Search for the cell housing the specified text and yield its [X, Y] center coordinate. 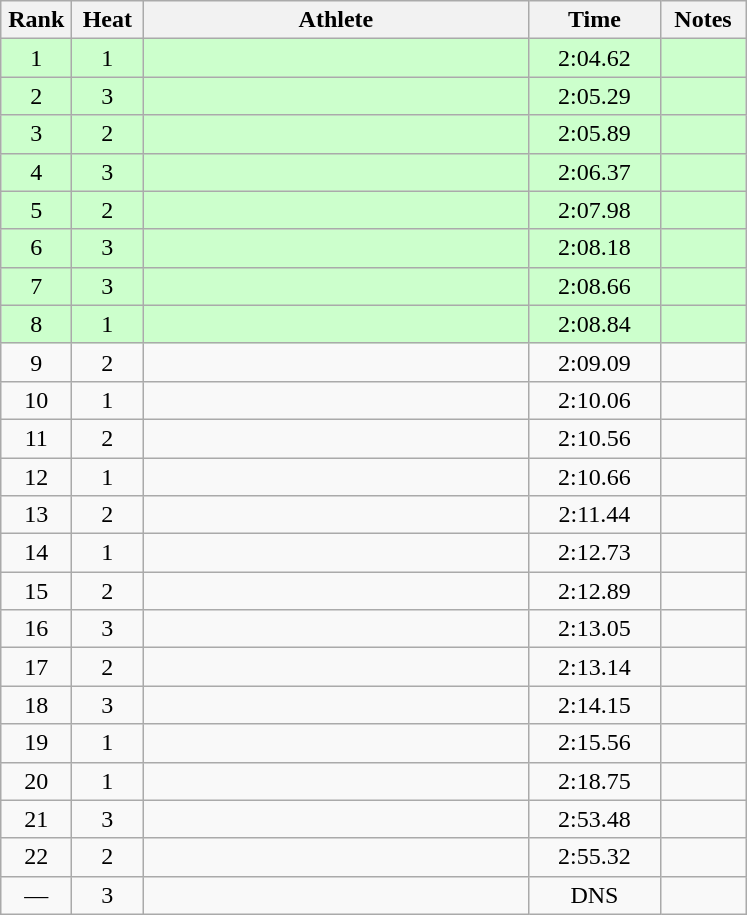
Time [594, 20]
2:15.56 [594, 743]
2:18.75 [594, 781]
2:14.15 [594, 705]
8 [36, 324]
2:55.32 [594, 857]
21 [36, 819]
17 [36, 667]
2:10.66 [594, 477]
6 [36, 248]
Athlete [336, 20]
2:05.89 [594, 134]
2:05.29 [594, 96]
DNS [594, 895]
19 [36, 743]
2:13.05 [594, 629]
16 [36, 629]
20 [36, 781]
22 [36, 857]
13 [36, 515]
Rank [36, 20]
2:07.98 [594, 210]
7 [36, 286]
2:08.18 [594, 248]
18 [36, 705]
14 [36, 553]
2:12.89 [594, 591]
9 [36, 362]
11 [36, 438]
2:11.44 [594, 515]
2:09.09 [594, 362]
2:13.14 [594, 667]
12 [36, 477]
2:53.48 [594, 819]
2:08.84 [594, 324]
Heat [108, 20]
10 [36, 400]
2:12.73 [594, 553]
Notes [703, 20]
4 [36, 172]
5 [36, 210]
2:10.06 [594, 400]
2:08.66 [594, 286]
— [36, 895]
2:10.56 [594, 438]
2:06.37 [594, 172]
2:04.62 [594, 58]
15 [36, 591]
